Capture the cell that displays the provided text and extract its [x, y] central coordinate. 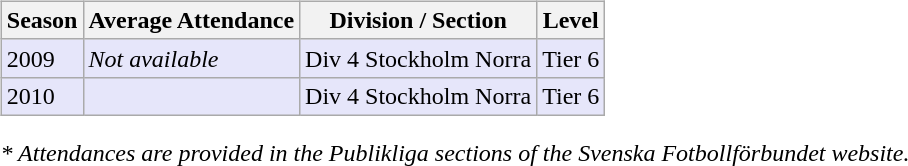
Division / Section [418, 20]
Average Attendance [192, 20]
Not available [192, 58]
Level [571, 20]
2009 [42, 58]
Season [42, 20]
2010 [42, 96]
